Return (x, y) of the center of cell containing provided text 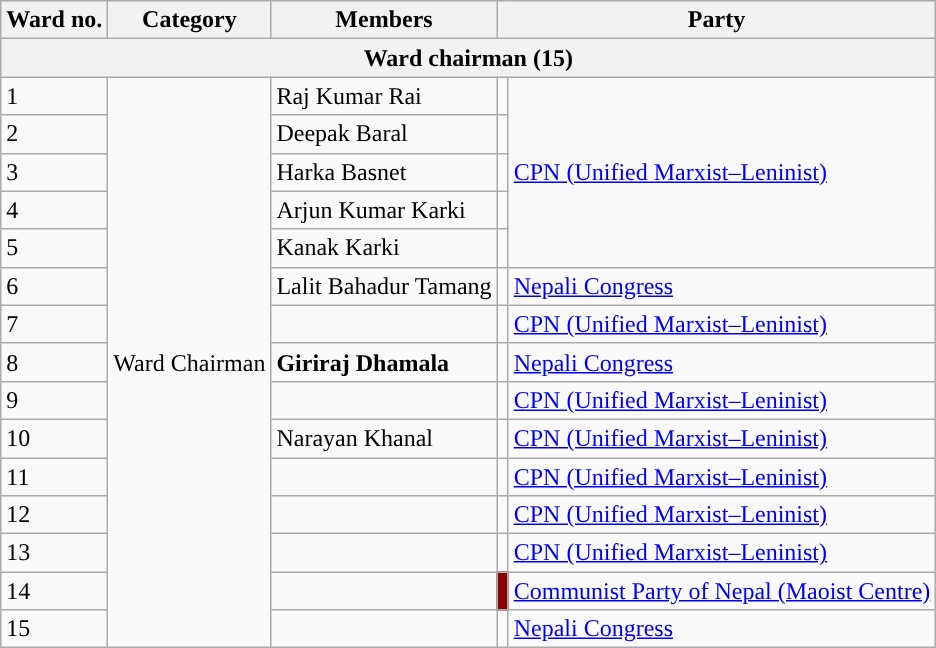
13 (54, 553)
3 (54, 172)
Giriraj Dhamala (384, 362)
Category (190, 20)
14 (54, 591)
Ward no. (54, 20)
8 (54, 362)
Lalit Bahadur Tamang (384, 286)
5 (54, 248)
7 (54, 324)
2 (54, 134)
6 (54, 286)
1 (54, 96)
11 (54, 477)
Narayan Khanal (384, 438)
Ward Chairman (190, 362)
10 (54, 438)
Raj Kumar Rai (384, 96)
15 (54, 629)
Members (384, 20)
Ward chairman (15) (468, 58)
Deepak Baral (384, 134)
9 (54, 400)
Party (716, 20)
Harka Basnet (384, 172)
Kanak Karki (384, 248)
4 (54, 210)
Communist Party of Nepal (Maoist Centre) (722, 591)
Arjun Kumar Karki (384, 210)
12 (54, 515)
